Provide the (x, y) coordinate of the cell's center where the given text is located.  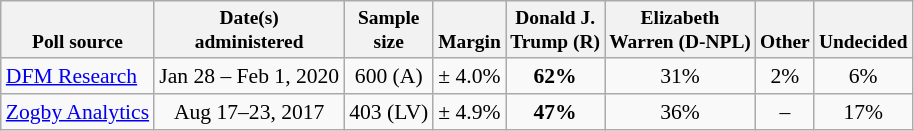
2% (784, 76)
± 4.0% (469, 76)
62% (556, 76)
± 4.9% (469, 112)
Aug 17–23, 2017 (249, 112)
ElizabethWarren (D-NPL) (680, 30)
– (784, 112)
Margin (469, 30)
Zogby Analytics (78, 112)
36% (680, 112)
Donald J.Trump (R) (556, 30)
Jan 28 – Feb 1, 2020 (249, 76)
DFM Research (78, 76)
403 (LV) (388, 112)
47% (556, 112)
Date(s)administered (249, 30)
6% (863, 76)
600 (A) (388, 76)
Undecided (863, 30)
Poll source (78, 30)
17% (863, 112)
Other (784, 30)
31% (680, 76)
Samplesize (388, 30)
